Find where the given text appears and provide that cell's center as [x, y] coordinate. 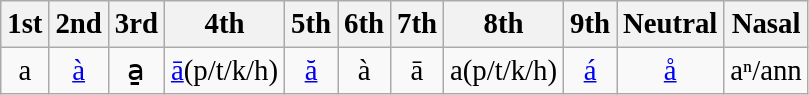
Nasal [766, 24]
Neutral [670, 24]
á [590, 70]
6th [364, 24]
4th [224, 24]
å [670, 70]
9th [590, 24]
8th [503, 24]
2nd [78, 24]
a(p/t/k/h) [503, 70]
3rd [136, 24]
aⁿ/ann [766, 70]
ā(p/t/k/h) [224, 70]
7th [418, 24]
5th [312, 24]
ā [418, 70]
1st [25, 24]
a̱ [136, 70]
a [25, 70]
ă [312, 70]
